Return the [X, Y] coordinate for the center point of the cell that contains the specified text.  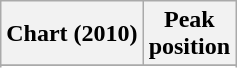
Chart (2010) [72, 34]
Peakposition [189, 34]
